Locate the cell with the specified text and output its [X, Y] center coordinate. 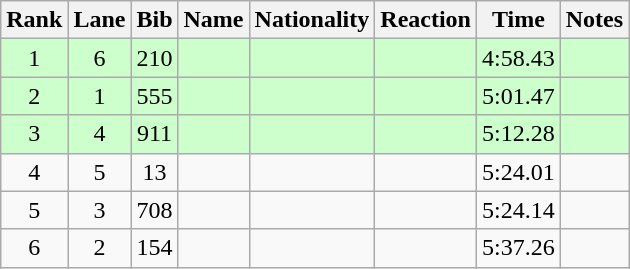
5:24.01 [519, 172]
911 [154, 134]
Time [519, 20]
Name [214, 20]
5:37.26 [519, 248]
210 [154, 58]
4:58.43 [519, 58]
Reaction [426, 20]
5:01.47 [519, 96]
Notes [594, 20]
708 [154, 210]
555 [154, 96]
Nationality [312, 20]
5:12.28 [519, 134]
5:24.14 [519, 210]
Rank [34, 20]
Bib [154, 20]
Lane [100, 20]
154 [154, 248]
13 [154, 172]
